Locate the cell with the specified text and output its (x, y) center coordinate. 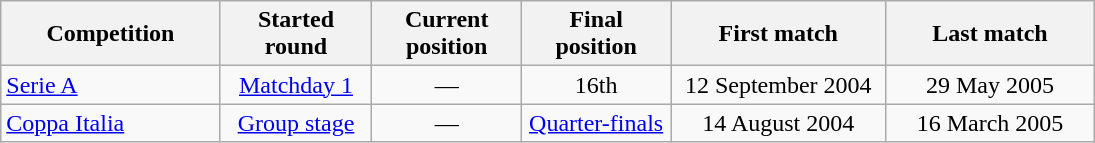
First match (778, 34)
29 May 2005 (990, 85)
12 September 2004 (778, 85)
Matchday 1 (296, 85)
Quarter-finals (596, 123)
Final position (596, 34)
Current position (447, 34)
Serie A (110, 85)
16th (596, 85)
Competition (110, 34)
16 March 2005 (990, 123)
Group stage (296, 123)
Last match (990, 34)
14 August 2004 (778, 123)
Started round (296, 34)
Coppa Italia (110, 123)
